Find where the given text appears and provide that cell's center as [X, Y] coordinate. 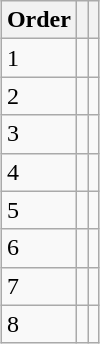
5 [38, 210]
7 [38, 286]
1 [38, 58]
Order [38, 20]
6 [38, 248]
8 [38, 324]
2 [38, 96]
3 [38, 134]
4 [38, 172]
